From the cell containing the given text, extract its center point as [X, Y] coordinate. 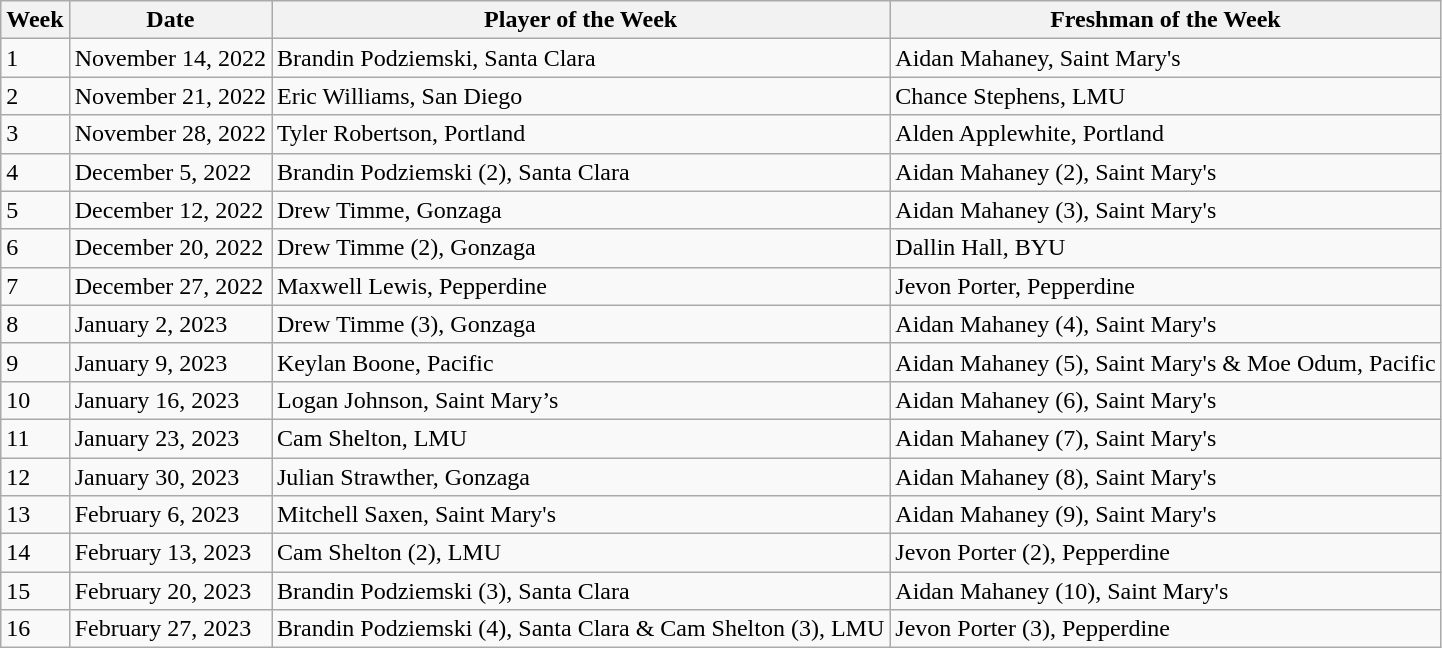
6 [35, 248]
12 [35, 477]
Drew Timme, Gonzaga [581, 210]
Tyler Robertson, Portland [581, 134]
Aidan Mahaney (8), Saint Mary's [1166, 477]
February 20, 2023 [170, 591]
Aidan Mahaney (3), Saint Mary's [1166, 210]
November 14, 2022 [170, 58]
February 27, 2023 [170, 629]
Dallin Hall, BYU [1166, 248]
Aidan Mahaney (9), Saint Mary's [1166, 515]
Aidan Mahaney (4), Saint Mary's [1166, 324]
January 30, 2023 [170, 477]
Aidan Mahaney (5), Saint Mary's & Moe Odum, Pacific [1166, 362]
13 [35, 515]
November 28, 2022 [170, 134]
December 27, 2022 [170, 286]
1 [35, 58]
Drew Timme (2), Gonzaga [581, 248]
Brandin Podziemski (4), Santa Clara & Cam Shelton (3), LMU [581, 629]
Aidan Mahaney (10), Saint Mary's [1166, 591]
16 [35, 629]
14 [35, 553]
4 [35, 172]
February 13, 2023 [170, 553]
Alden Applewhite, Portland [1166, 134]
January 16, 2023 [170, 400]
Jevon Porter (2), Pepperdine [1166, 553]
Aidan Mahaney, Saint Mary's [1166, 58]
10 [35, 400]
Cam Shelton (2), LMU [581, 553]
11 [35, 438]
December 20, 2022 [170, 248]
Brandin Podziemski (3), Santa Clara [581, 591]
Aidan Mahaney (2), Saint Mary's [1166, 172]
Maxwell Lewis, Pepperdine [581, 286]
Jevon Porter, Pepperdine [1166, 286]
December 12, 2022 [170, 210]
Julian Strawther, Gonzaga [581, 477]
Brandin Podziemski (2), Santa Clara [581, 172]
January 2, 2023 [170, 324]
Cam Shelton, LMU [581, 438]
15 [35, 591]
Logan Johnson, Saint Mary’s [581, 400]
Keylan Boone, Pacific [581, 362]
Mitchell Saxen, Saint Mary's [581, 515]
January 9, 2023 [170, 362]
Aidan Mahaney (6), Saint Mary's [1166, 400]
Aidan Mahaney (7), Saint Mary's [1166, 438]
February 6, 2023 [170, 515]
9 [35, 362]
2 [35, 96]
Drew Timme (3), Gonzaga [581, 324]
Eric Williams, San Diego [581, 96]
November 21, 2022 [170, 96]
Freshman of the Week [1166, 20]
Jevon Porter (3), Pepperdine [1166, 629]
December 5, 2022 [170, 172]
8 [35, 324]
5 [35, 210]
Chance Stephens, LMU [1166, 96]
Date [170, 20]
3 [35, 134]
January 23, 2023 [170, 438]
Week [35, 20]
7 [35, 286]
Brandin Podziemski, Santa Clara [581, 58]
Player of the Week [581, 20]
